Output the [x, y] coordinate of the center of the cell containing the given text.  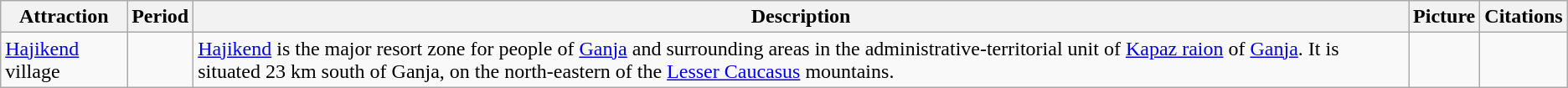
Picture [1444, 17]
Attraction [64, 17]
Period [161, 17]
Citations [1524, 17]
Hajikend village [64, 60]
Description [801, 17]
